Output the [X, Y] coordinate of the center of the cell containing the given text.  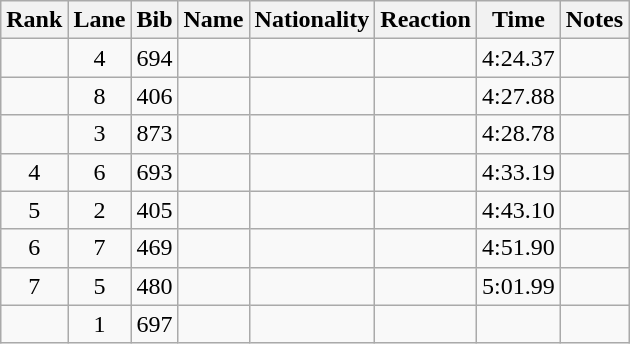
697 [154, 324]
Notes [594, 20]
Rank [34, 20]
2 [100, 210]
Reaction [426, 20]
4:27.88 [519, 96]
4:43.10 [519, 210]
3 [100, 134]
Time [519, 20]
4:28.78 [519, 134]
5:01.99 [519, 286]
693 [154, 172]
Nationality [312, 20]
8 [100, 96]
4:33.19 [519, 172]
480 [154, 286]
469 [154, 248]
Name [214, 20]
1 [100, 324]
Lane [100, 20]
Bib [154, 20]
873 [154, 134]
405 [154, 210]
4:51.90 [519, 248]
694 [154, 58]
4:24.37 [519, 58]
406 [154, 96]
